Provide the [x, y] coordinate of the cell's center where the given text is located.  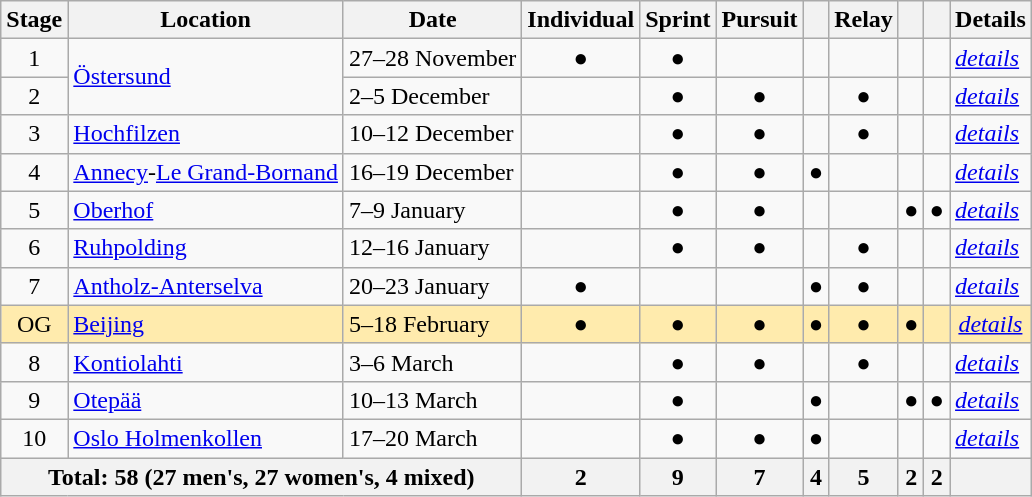
OG [34, 324]
Location [206, 20]
20–23 January [432, 286]
Oslo Holmenkollen [206, 438]
7–9 January [432, 210]
Hochfilzen [206, 134]
3 [34, 134]
Relay [864, 20]
12–16 January [432, 248]
Annecy-Le Grand-Bornand [206, 172]
1 [34, 58]
Kontiolahti [206, 362]
Pursuit [760, 20]
5–18 February [432, 324]
Beijing [206, 324]
Stage [34, 20]
10–12 December [432, 134]
10–13 March [432, 400]
Details [991, 20]
Antholz-Anterselva [206, 286]
17–20 March [432, 438]
Östersund [206, 77]
16–19 December [432, 172]
2–5 December [432, 96]
3–6 March [432, 362]
Oberhof [206, 210]
Otepää [206, 400]
27–28 November [432, 58]
Individual [581, 20]
Date [432, 20]
6 [34, 248]
10 [34, 438]
Sprint [678, 20]
Total: 58 (27 men's, 27 women's, 4 mixed) [262, 477]
8 [34, 362]
Ruhpolding [206, 248]
